Find where the given text appears and provide that cell's center as (X, Y) coordinate. 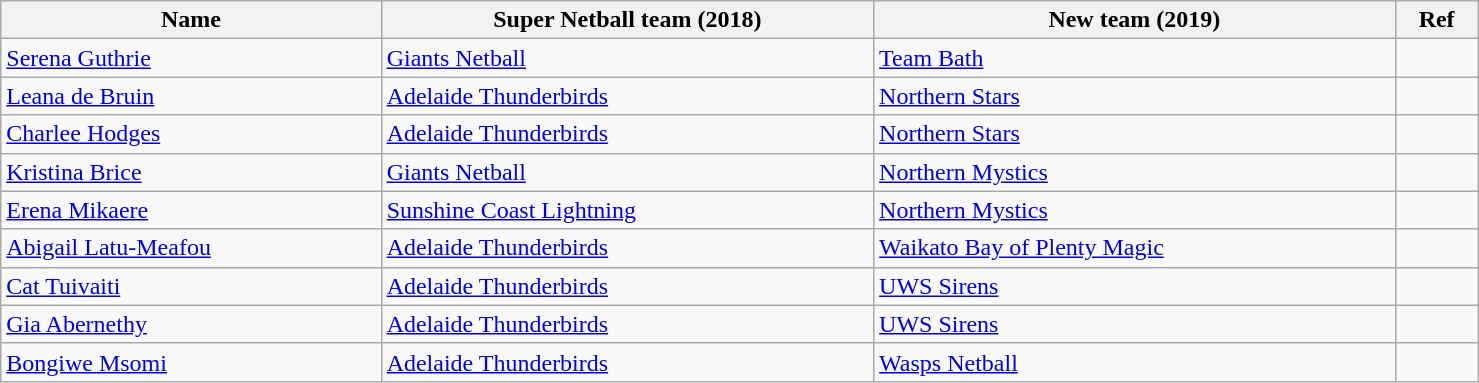
Abigail Latu-Meafou (191, 248)
Cat Tuivaiti (191, 286)
Erena Mikaere (191, 210)
Kristina Brice (191, 172)
Serena Guthrie (191, 58)
Sunshine Coast Lightning (627, 210)
Team Bath (1135, 58)
Leana de Bruin (191, 96)
Charlee Hodges (191, 134)
Name (191, 20)
Gia Abernethy (191, 324)
Super Netball team (2018) (627, 20)
New team (2019) (1135, 20)
Waikato Bay of Plenty Magic (1135, 248)
Wasps Netball (1135, 362)
Ref (1436, 20)
Bongiwe Msomi (191, 362)
